From the cell containing the given text, extract its center point as (X, Y) coordinate. 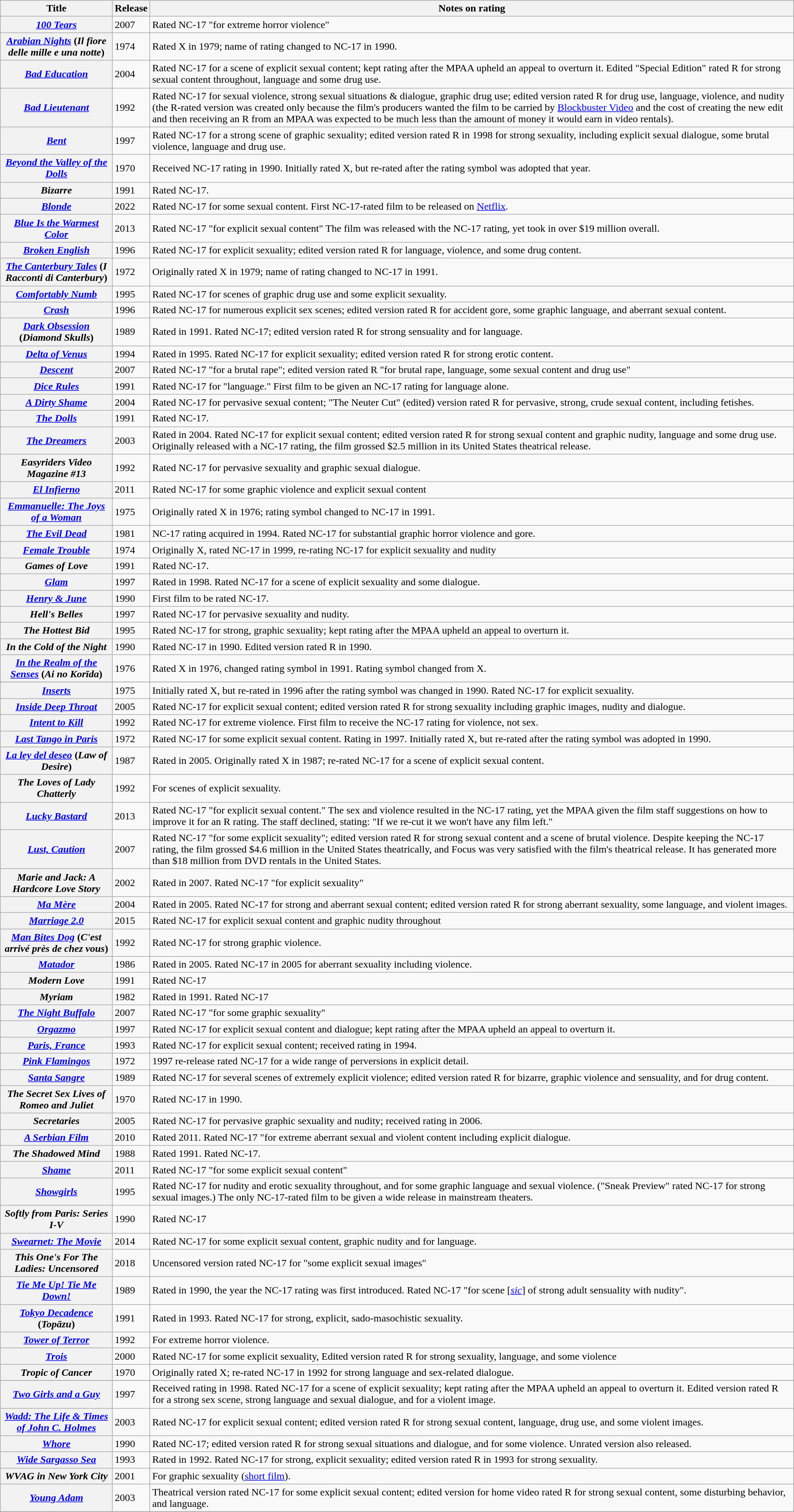
Showgirls (56, 1192)
The Evil Dead (56, 533)
2018 (131, 1263)
Rated NC-17 for some explicit sexuality, Edited version rated R for strong sexuality, language, and some violence (472, 1356)
Dice Rules (56, 386)
Inside Deep Throat (56, 707)
Secretaries (56, 1121)
1986 (131, 965)
Rated NC-17 for pervasive graphic sexuality and nudity; received rating in 2006. (472, 1121)
Rated NC-17 for explicit sexual content and dialogue; kept rating after the MPAA upheld an appeal to overturn it. (472, 1029)
Wadd: The Life & Times of John C. Holmes (56, 1422)
Shame (56, 1170)
Emmanuelle: The Joys of a Woman (56, 512)
Lucky Bastard (56, 816)
Rated in 1993. Rated NC-17 for strong, explicit, sado-masochistic sexuality. (472, 1318)
Rated NC-17 for pervasive sexuality and nudity. (472, 614)
The Loves of Lady Chatterly (56, 788)
A Dirty Shame (56, 402)
El Infierno (56, 490)
1997 re-release rated NC-17 for a wide range of perversions in explicit detail. (472, 1061)
Rated NC-17 in 1990. Edited version rated R in 1990. (472, 647)
Release (131, 8)
Tokyo Decadence (Topāzu) (56, 1318)
1994 (131, 354)
First film to be rated NC-17. (472, 598)
Trois (56, 1356)
2022 (131, 206)
Rated NC-17 for some explicit sexual content, graphic nudity and for language. (472, 1241)
Delta of Venus (56, 354)
Wide Sargasso Sea (56, 1460)
Last Tango in Paris (56, 739)
Crash (56, 310)
Rated NC-17 "for extreme horror violence" (472, 25)
The Dolls (56, 418)
Rated NC-17 for numerous explicit sex scenes; edited version rated R for accident gore, some graphic language, and aberrant sexual content. (472, 310)
Uncensored version rated NC-17 for "some explicit sexual images" (472, 1263)
Games of Love (56, 566)
Rated 2011. Rated NC-17 "for extreme aberrant sexual and violent content including explicit dialogue. (472, 1137)
Rated NC-17; edited version rated R for strong sexual situations and dialogue, and for some violence. Unrated version also released. (472, 1444)
1982 (131, 997)
Lust, Caution (56, 849)
Rated NC-17 for pervasive sexual content; "The Neuter Cut" (edited) version rated R for pervasive, strong, crude sexual content, including fetishes. (472, 402)
Rated X in 1976, changed rating symbol in 1991. Rating symbol changed from X. (472, 669)
Rated X in 1979; name of rating changed to NC-17 in 1990. (472, 47)
The Dreamers (56, 440)
Rated in 1992. Rated NC-17 for strong, explicit sexuality; edited version rated R in 1993 for strong sexuality. (472, 1460)
Glam (56, 582)
The Shadowed Mind (56, 1153)
In the Cold of the Night (56, 647)
Tower of Terror (56, 1340)
Intent to Kill (56, 723)
Rated in 2007. Rated NC-17 "for explicit sexuality" (472, 883)
Marriage 2.0 (56, 920)
1981 (131, 533)
Rated NC-17 "for some explicit sexual content" (472, 1170)
Rated NC-17 "for explicit sexual content" The film was released with the NC-17 rating, yet took in over $19 million overall. (472, 228)
Rated in 1998. Rated NC-17 for a scene of explicit sexuality and some dialogue. (472, 582)
100 Tears (56, 25)
Two Girls and a Guy (56, 1394)
2001 (131, 1476)
A Serbian Film (56, 1137)
Orgazmo (56, 1029)
Rated NC-17 for explicit sexuality; edited version rated R for language, violence, and some drug content. (472, 250)
This One's For The Ladies: Uncensored (56, 1263)
Tie Me Up! Tie Me Down! (56, 1291)
Pink Flamingos (56, 1061)
Descent (56, 370)
Originally rated X in 1976; rating symbol changed to NC-17 in 1991. (472, 512)
The Hottest Bid (56, 631)
Rated NC-17 for explicit sexual content and graphic nudity throughout (472, 920)
Rated in 2005. Rated NC-17 in 2005 for aberrant sexuality including violence. (472, 965)
Rated NC-17 for some graphic violence and explicit sexual content (472, 490)
Rated in 2005. Originally rated X in 1987; re-rated NC-17 for a scene of explicit sexual content. (472, 760)
Broken English (56, 250)
Young Adam (56, 1498)
Rated in 1990, the year the NC-17 rating was first introduced. Rated NC-17 "for scene [sic] of strong adult sensuality with nudity". (472, 1291)
Rated NC-17 in 1990. (472, 1099)
For extreme horror violence. (472, 1340)
Bizarre (56, 190)
Rated NC-17 for scenes of graphic drug use and some explicit sexuality. (472, 294)
Blonde (56, 206)
1976 (131, 669)
Female Trouble (56, 550)
Whore (56, 1444)
Marie and Jack: A Hardcore Love Story (56, 883)
Beyond the Valley of the Dolls (56, 168)
Henry & June (56, 598)
Rated in 1991. Rated NC-17 (472, 997)
Santa Sangre (56, 1077)
Notes on rating (472, 8)
Myriam (56, 997)
Easyriders Video Magazine #13 (56, 468)
Rated in 1991. Rated NC-17; edited version rated R for strong sensuality and for language. (472, 332)
Bad Lieutenant (56, 107)
Modern Love (56, 981)
Rated NC-17 for some sexual content. First NC-17-rated film to be released on Netflix. (472, 206)
2002 (131, 883)
Man Bites Dog (C'est arrivé près de chez vous) (56, 942)
Received NC-17 rating in 1990. Initially rated X, but re-rated after the rating symbol was adopted that year. (472, 168)
Rated NC-17 for explicit sexual content; received rating in 1994. (472, 1045)
Comfortably Numb (56, 294)
2000 (131, 1356)
NC-17 rating acquired in 1994. Rated NC-17 for substantial graphic horror violence and gore. (472, 533)
Initially rated X, but re-rated in 1996 after the rating symbol was changed in 1990. Rated NC-17 for explicit sexuality. (472, 690)
Arabian Nights (Il fiore delle mille e una notte) (56, 47)
Hell's Belles (56, 614)
Rated NC-17 for explicit sexual content; edited version rated R for strong sexuality including graphic images, nudity and dialogue. (472, 707)
Rated 1991. Rated NC-17. (472, 1153)
Rated NC-17 for extreme violence. First film to receive the NC-17 rating for violence, not sex. (472, 723)
Swearnet: The Movie (56, 1241)
2014 (131, 1241)
Rated NC-17 "for some graphic sexuality" (472, 1013)
The Secret Sex Lives of Romeo and Juliet (56, 1099)
Rated NC-17 for strong, graphic sexuality; kept rating after the MPAA upheld an appeal to overturn it. (472, 631)
Dark Obsession (Diamond Skulls) (56, 332)
In the Realm of the Senses (Ai no Korīda) (56, 669)
The Night Buffalo (56, 1013)
Rated NC-17 for "language." First film to be given an NC-17 rating for language alone. (472, 386)
Inserts (56, 690)
Rated NC-17 for strong graphic violence. (472, 942)
For scenes of explicit sexuality. (472, 788)
Rated NC-17 "for a brutal rape"; edited version rated R "for brutal rape, language, some sexual content and drug use" (472, 370)
Originally rated X; re-rated NC-17 in 1992 for strong language and sex-related dialogue. (472, 1372)
Paris, France (56, 1045)
Tropic of Cancer (56, 1372)
WVAG in New York City (56, 1476)
La ley del deseo (Law of Desire) (56, 760)
The Canterbury Tales (I Racconti di Canterbury) (56, 272)
Rated NC-17 for some explicit sexual content. Rating in 1997. Initially rated X, but re-rated after the rating symbol was adopted in 1990. (472, 739)
Softly from Paris: Series I-V (56, 1219)
Ma Mère (56, 904)
Rated NC-17 for pervasive sexuality and graphic sexual dialogue. (472, 468)
Matador (56, 965)
Title (56, 8)
Rated in 1995. Rated NC-17 for explicit sexuality; edited version rated R for strong erotic content. (472, 354)
Bent (56, 141)
2015 (131, 920)
1988 (131, 1153)
Originally rated X in 1979; name of rating changed to NC-17 in 1991. (472, 272)
2010 (131, 1137)
1987 (131, 760)
Rated NC-17 for explicit sexual content; edited version rated R for strong sexual content, language, drug use, and some violent images. (472, 1422)
Bad Education (56, 74)
Originally X, rated NC-17 in 1999, re-rating NC-17 for explicit sexuality and nudity (472, 550)
For graphic sexuality (short film). (472, 1476)
Blue Is the Warmest Color (56, 228)
